Capture the cell that displays the provided text and extract its (X, Y) central coordinate. 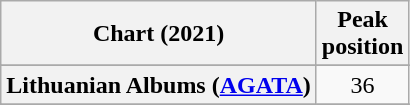
Lithuanian Albums (AGATA) (159, 85)
Peakposition (362, 34)
36 (362, 85)
Chart (2021) (159, 34)
